Output the (x, y) coordinate of the center of the cell containing the given text.  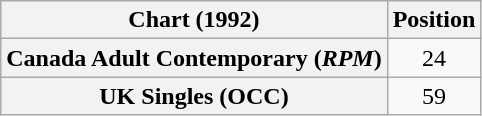
24 (434, 58)
Position (434, 20)
Canada Adult Contemporary (RPM) (194, 58)
UK Singles (OCC) (194, 96)
Chart (1992) (194, 20)
59 (434, 96)
